Locate the cell with the specified text and output its [x, y] center coordinate. 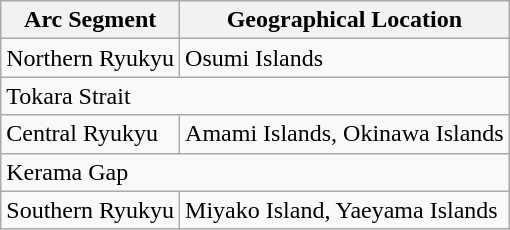
Amami Islands, Okinawa Islands [345, 134]
Central Ryukyu [90, 134]
Kerama Gap [255, 172]
Miyako Island, Yaeyama Islands [345, 210]
Arc Segment [90, 20]
Tokara Strait [255, 96]
Southern Ryukyu [90, 210]
Osumi Islands [345, 58]
Northern Ryukyu [90, 58]
Geographical Location [345, 20]
